Locate the cell with the specified text and output its (X, Y) center coordinate. 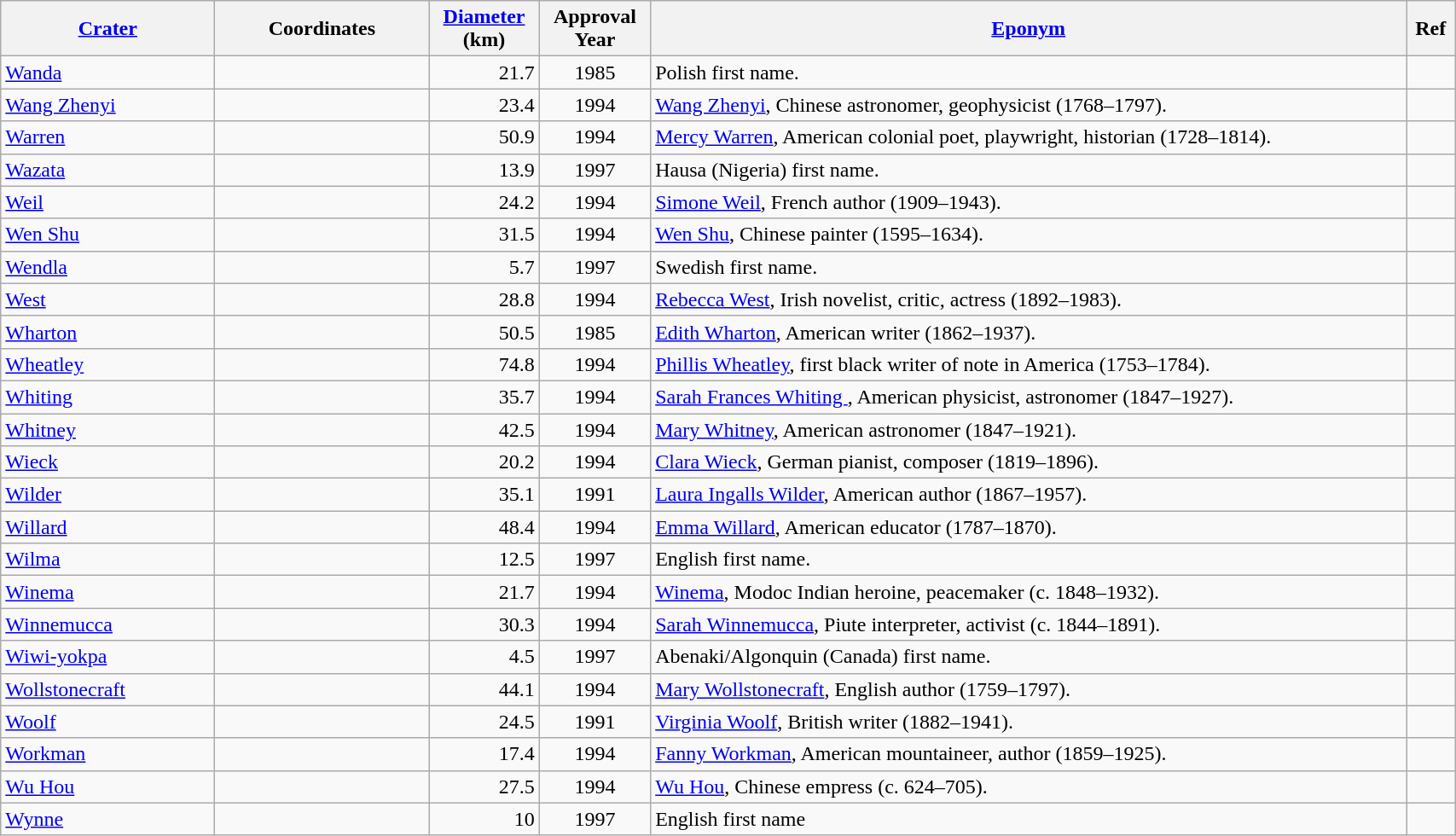
Wang Zhenyi, Chinese astronomer, geophysicist (1768–1797). (1029, 105)
Wilma (107, 560)
28.8 (484, 299)
10 (484, 819)
Wharton (107, 332)
Warren (107, 137)
English first name. (1029, 560)
24.5 (484, 722)
30.3 (484, 624)
Wollstonecraft (107, 689)
Wilder (107, 495)
West (107, 299)
42.5 (484, 429)
Virginia Woolf, British writer (1882–1941). (1029, 722)
50.9 (484, 137)
Wen Shu (107, 235)
Sarah Frances Whiting , American physicist, astronomer (1847–1927). (1029, 397)
Wen Shu, Chinese painter (1595–1634). (1029, 235)
Wynne (107, 819)
31.5 (484, 235)
Wang Zhenyi (107, 105)
Crater (107, 29)
27.5 (484, 787)
Coordinates (322, 29)
50.5 (484, 332)
ApprovalYear (595, 29)
5.7 (484, 267)
Eponym (1029, 29)
23.4 (484, 105)
Whitney (107, 429)
Wieck (107, 462)
13.9 (484, 170)
Phillis Wheatley, first black writer of note in America (1753–1784). (1029, 364)
Mercy Warren, American colonial poet, playwright, historian (1728–1814). (1029, 137)
Polish first name. (1029, 73)
4.5 (484, 657)
Mary Wollstonecraft, English author (1759–1797). (1029, 689)
Mary Whitney, American astronomer (1847–1921). (1029, 429)
Whiting (107, 397)
35.7 (484, 397)
12.5 (484, 560)
Weil (107, 202)
Woolf (107, 722)
Abenaki/Algonquin (Canada) first name. (1029, 657)
Willard (107, 527)
74.8 (484, 364)
Clara Wieck, German pianist, composer (1819–1896). (1029, 462)
Wazata (107, 170)
Wu Hou, Chinese empress (c. 624–705). (1029, 787)
Simone Weil, French author (1909–1943). (1029, 202)
44.1 (484, 689)
Fanny Workman, American mountaineer, author (1859–1925). (1029, 754)
Wiwi-yokpa (107, 657)
24.2 (484, 202)
Hausa (Nigeria) first name. (1029, 170)
Swedish first name. (1029, 267)
Wu Hou (107, 787)
Laura Ingalls Wilder, American author (1867–1957). (1029, 495)
35.1 (484, 495)
Wheatley (107, 364)
Wendla (107, 267)
Sarah Winnemucca, Piute interpreter, activist (c. 1844–1891). (1029, 624)
Winnemucca (107, 624)
Ref (1431, 29)
20.2 (484, 462)
Winema (107, 592)
Winema, Modoc Indian heroine, peacemaker (c. 1848–1932). (1029, 592)
Rebecca West, Irish novelist, critic, actress (1892–1983). (1029, 299)
Wanda (107, 73)
Diameter(km) (484, 29)
Workman (107, 754)
48.4 (484, 527)
English first name (1029, 819)
17.4 (484, 754)
Emma Willard, American educator (1787–1870). (1029, 527)
Edith Wharton, American writer (1862–1937). (1029, 332)
